Return the [X, Y] coordinate for the center point of the cell that contains the specified text.  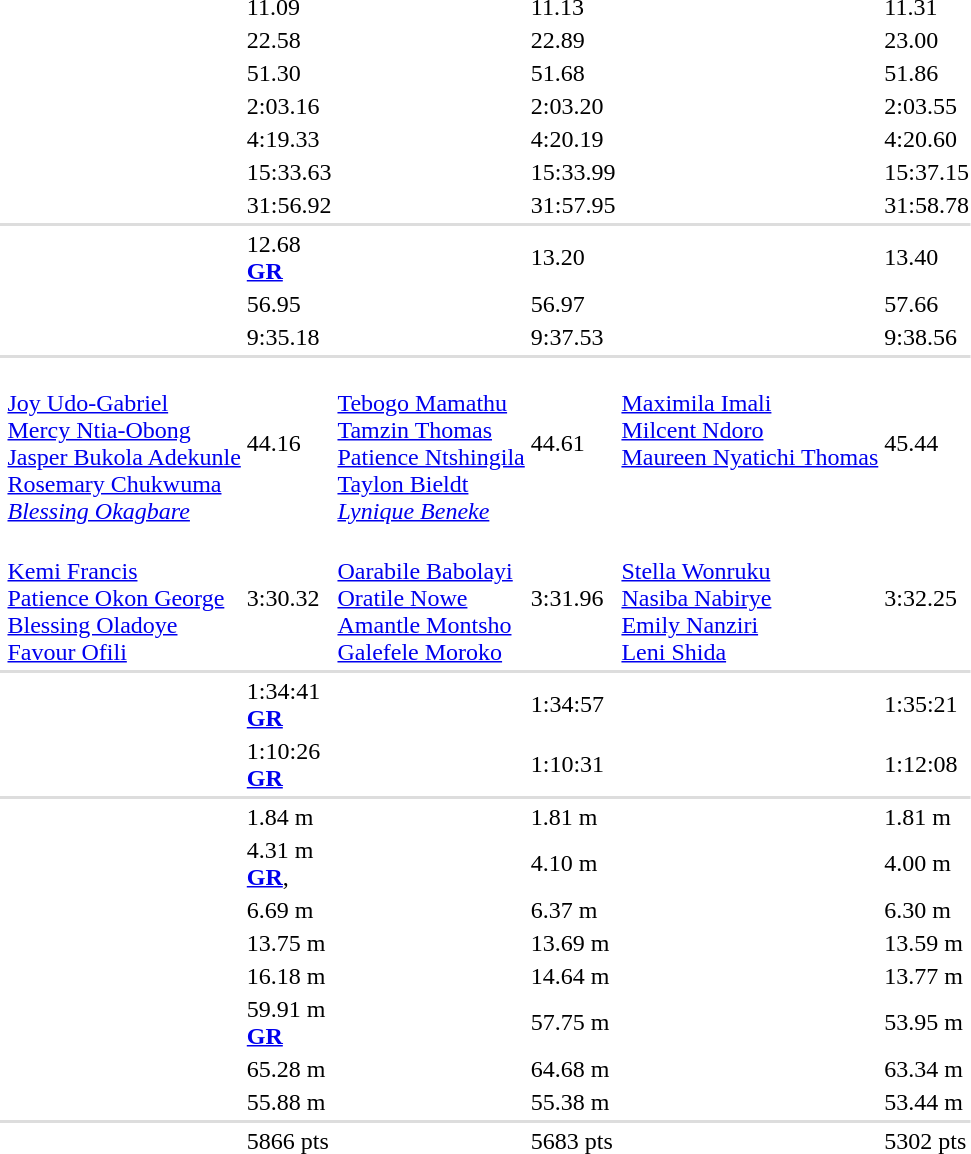
2:03.20 [573, 106]
6.30 m [927, 910]
Kemi FrancisPatience Okon GeorgeBlessing OladoyeFavour Ofili [124, 598]
51.86 [927, 73]
44.61 [573, 444]
4:20.19 [573, 139]
2:03.55 [927, 106]
22.58 [289, 40]
31:58.78 [927, 205]
1:10:26GR [289, 764]
9:35.18 [289, 337]
13.75 m [289, 943]
Joy Udo-GabrielMercy Ntia-ObongJasper Bukola AdekunleRosemary ChukwumaBlessing Okagbare [124, 444]
13.77 m [927, 976]
22.89 [573, 40]
53.95 m [927, 1022]
59.91 mGR [289, 1022]
55.88 m [289, 1102]
23.00 [927, 40]
56.95 [289, 304]
44.16 [289, 444]
31:56.92 [289, 205]
1:35:21 [927, 704]
6.37 m [573, 910]
64.68 m [573, 1069]
1:34:41GR [289, 704]
1:34:57 [573, 704]
2:03.16 [289, 106]
1:12:08 [927, 764]
45.44 [927, 444]
6.69 m [289, 910]
9:37.53 [573, 337]
63.34 m [927, 1069]
4:20.60 [927, 139]
13.59 m [927, 943]
Maximila ImaliMilcent NdoroMaureen Nyatichi Thomas [750, 444]
3:32.25 [927, 598]
Tebogo MamathuTamzin ThomasPatience NtshingilaTaylon BieldtLynique Beneke [431, 444]
51.68 [573, 73]
15:33.99 [573, 172]
15:33.63 [289, 172]
15:37.15 [927, 172]
Stella WonrukuNasiba NabiryeEmily NanziriLeni Shida [750, 598]
3:31.96 [573, 598]
14.64 m [573, 976]
51.30 [289, 73]
13.69 m [573, 943]
53.44 m [927, 1102]
4.00 m [927, 864]
Oarabile BabolayiOratile NoweAmantle MontshoGalefele Moroko [431, 598]
4.10 m [573, 864]
31:57.95 [573, 205]
65.28 m [289, 1069]
55.38 m [573, 1102]
4:19.33 [289, 139]
3:30.32 [289, 598]
1.84 m [289, 817]
56.97 [573, 304]
57.75 m [573, 1022]
13.20 [573, 258]
9:38.56 [927, 337]
1:10:31 [573, 764]
4.31 mGR, [289, 864]
12.68GR [289, 258]
13.40 [927, 258]
16.18 m [289, 976]
57.66 [927, 304]
